Capture the cell that displays the provided text and extract its (x, y) central coordinate. 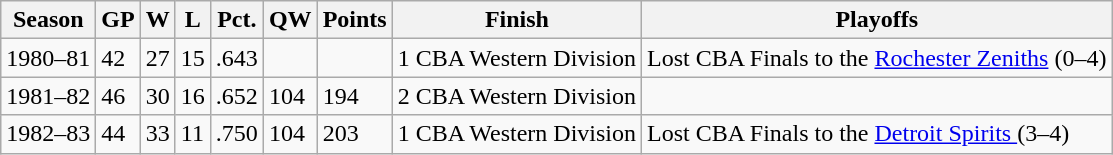
Lost CBA Finals to the Rochester Zeniths (0–4) (877, 58)
QW (290, 20)
44 (118, 134)
15 (192, 58)
Season (48, 20)
42 (118, 58)
Lost CBA Finals to the Detroit Spirits (3–4) (877, 134)
L (192, 20)
2 CBA Western Division (516, 96)
30 (158, 96)
Pct. (236, 20)
.652 (236, 96)
Points (354, 20)
1981–82 (48, 96)
.643 (236, 58)
194 (354, 96)
.750 (236, 134)
16 (192, 96)
1980–81 (48, 58)
33 (158, 134)
46 (118, 96)
1982–83 (48, 134)
GP (118, 20)
203 (354, 134)
W (158, 20)
27 (158, 58)
Playoffs (877, 20)
Finish (516, 20)
11 (192, 134)
